Locate the cell with the specified text and output its [X, Y] center coordinate. 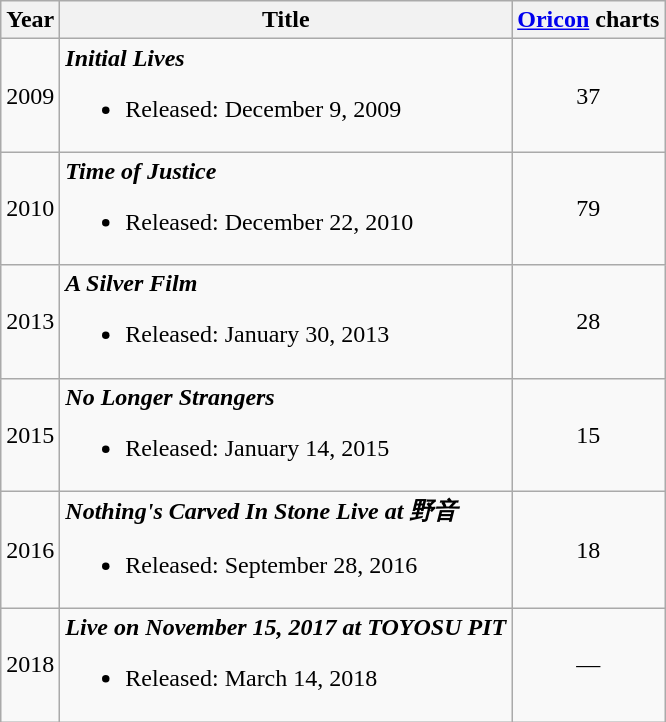
A Silver FilmReleased: January 30, 2013 [286, 322]
2010 [30, 208]
2015 [30, 434]
15 [588, 434]
2013 [30, 322]
No Longer StrangersReleased: January 14, 2015 [286, 434]
2016 [30, 550]
Oricon charts [588, 20]
18 [588, 550]
28 [588, 322]
Live on November 15, 2017 at TOYOSU PITReleased: March 14, 2018 [286, 666]
2009 [30, 96]
Initial LivesReleased: December 9, 2009 [286, 96]
Year [30, 20]
Title [286, 20]
— [588, 666]
79 [588, 208]
37 [588, 96]
Time of JusticeReleased: December 22, 2010 [286, 208]
Nothing's Carved In Stone Live at 野音Released: September 28, 2016 [286, 550]
2018 [30, 666]
